Determine the [X, Y] coordinate at the center of the cell enclosing the given text.  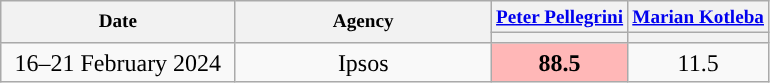
11.5 [698, 62]
Agency [364, 22]
88.5 [560, 62]
Date [118, 22]
Peter Pellegrini [560, 17]
Ipsos [364, 62]
16–21 February 2024 [118, 62]
Marian Kotleba [698, 17]
